Extract the (X, Y) coordinate from the center of the cell holding the provided text.  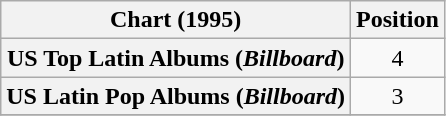
Position (398, 20)
US Top Latin Albums (Billboard) (176, 58)
Chart (1995) (176, 20)
4 (398, 58)
3 (398, 96)
US Latin Pop Albums (Billboard) (176, 96)
